For the text-containing cell, return its midpoint in [X, Y] coordinate format. 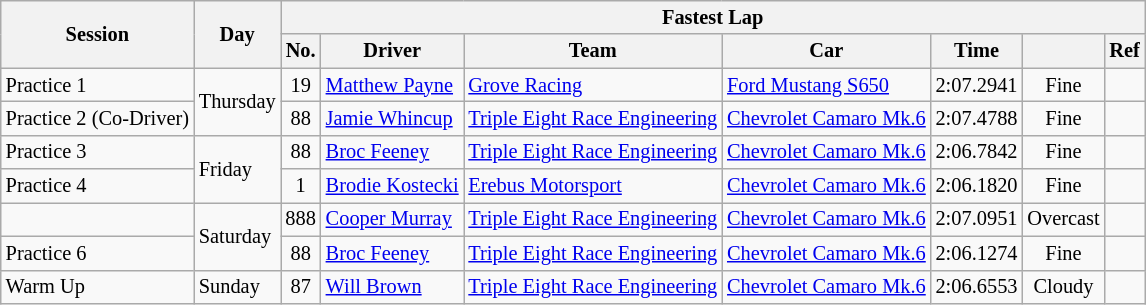
Grove Racing [594, 85]
Erebus Motorsport [594, 186]
2:06.6553 [977, 287]
Cloudy [1063, 287]
Session [98, 34]
2:06.1274 [977, 253]
Friday [238, 168]
2:07.2941 [977, 85]
Practice 2 (Co-Driver) [98, 118]
Ref [1125, 51]
Thursday [238, 102]
Jamie Whincup [392, 118]
Practice 3 [98, 152]
87 [301, 287]
19 [301, 85]
Ford Mustang S650 [826, 85]
Cooper Murray [392, 219]
Overcast [1063, 219]
Matthew Payne [392, 85]
Driver [392, 51]
Practice 6 [98, 253]
No. [301, 51]
Car [826, 51]
Practice 4 [98, 186]
Day [238, 34]
Warm Up [98, 287]
2:07.0951 [977, 219]
1 [301, 186]
Practice 1 [98, 85]
2:06.1820 [977, 186]
Brodie Kostecki [392, 186]
Saturday [238, 236]
Team [594, 51]
Sunday [238, 287]
2:07.4788 [977, 118]
Fastest Lap [713, 17]
Time [977, 51]
Will Brown [392, 287]
888 [301, 219]
2:06.7842 [977, 152]
